Identify which cell holds the provided text, then report its (x, y) central coordinate. 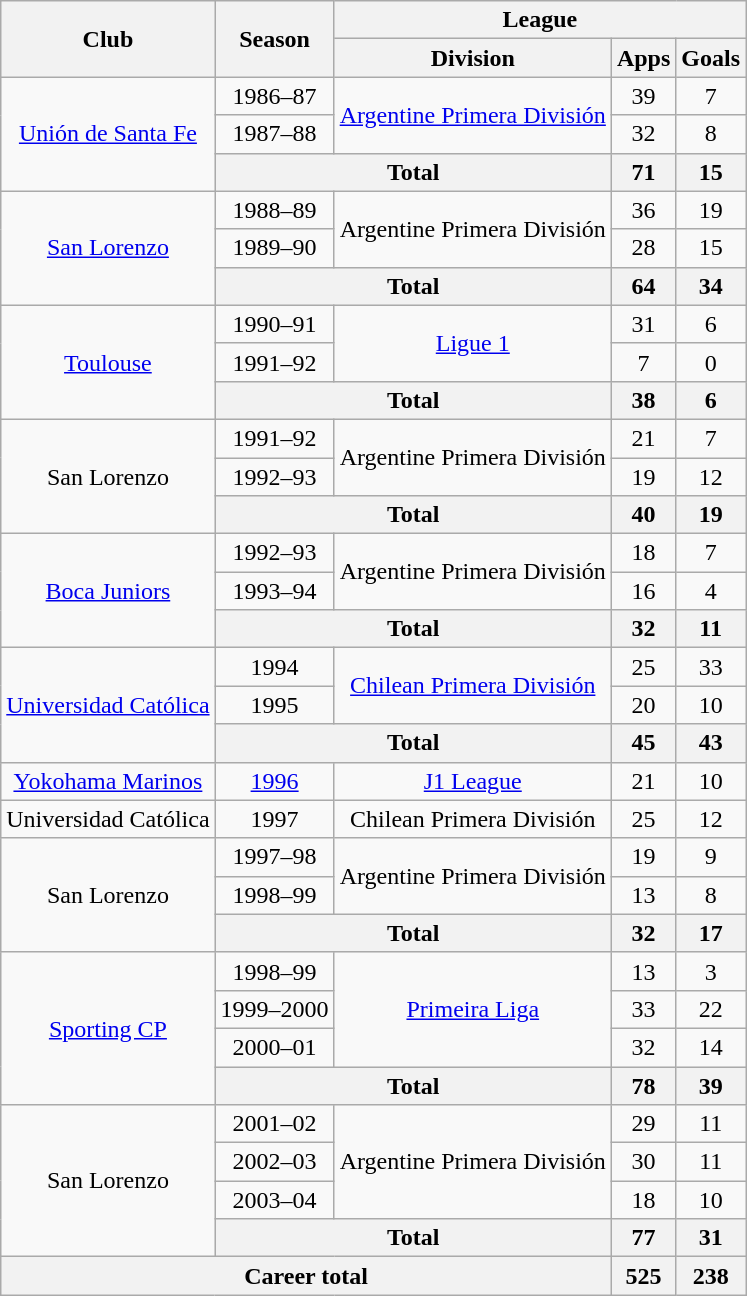
Season (274, 39)
1993–94 (274, 591)
Division (472, 58)
Ligue 1 (472, 343)
36 (643, 210)
Sporting CP (108, 1028)
Yokohama Marinos (108, 781)
Boca Juniors (108, 591)
1994 (274, 667)
45 (643, 743)
2002–03 (274, 1162)
1986–87 (274, 96)
43 (711, 743)
1995 (274, 705)
League (540, 20)
2003–04 (274, 1200)
1997 (274, 819)
1997–98 (274, 857)
525 (643, 1276)
1989–90 (274, 248)
1996 (274, 781)
20 (643, 705)
1999–2000 (274, 1009)
3 (711, 971)
2000–01 (274, 1047)
77 (643, 1238)
Career total (306, 1276)
1987–88 (274, 134)
Toulouse (108, 362)
30 (643, 1162)
4 (711, 591)
64 (643, 286)
238 (711, 1276)
14 (711, 1047)
28 (643, 248)
1988–89 (274, 210)
17 (711, 933)
1990–91 (274, 324)
71 (643, 172)
38 (643, 400)
22 (711, 1009)
J1 League (472, 781)
9 (711, 857)
16 (643, 591)
40 (643, 515)
0 (711, 362)
Goals (711, 58)
29 (643, 1124)
2001–02 (274, 1124)
Apps (643, 58)
Primeira Liga (472, 1009)
Unión de Santa Fe (108, 134)
Club (108, 39)
78 (643, 1085)
34 (711, 286)
